Provide the [x, y] coordinate of the cell's center where the given text is located.  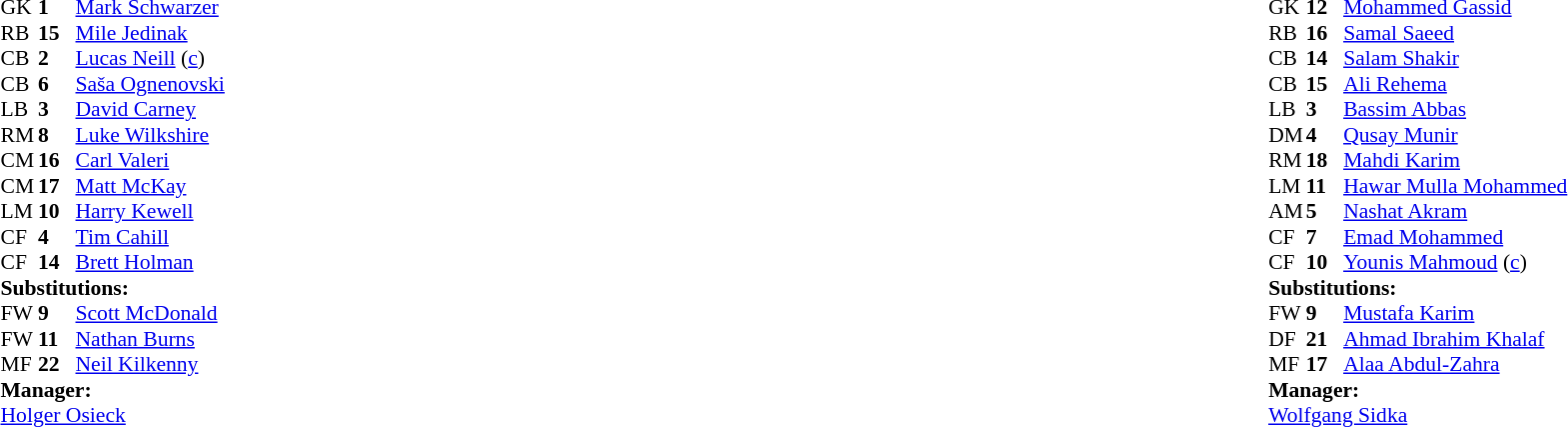
7 [1325, 237]
Samal Saeed [1455, 33]
Alaa Abdul-Zahra [1455, 365]
Tim Cahill [150, 237]
5 [1325, 211]
Mile Jedinak [150, 33]
Neil Kilkenny [150, 365]
Ali Rehema [1455, 84]
Saša Ognenovski [150, 84]
Ahmad Ibrahim Khalaf [1455, 339]
DF [1287, 339]
Nashat Akram [1455, 211]
Lucas Neill (c) [150, 59]
22 [57, 365]
David Carney [150, 109]
Scott McDonald [150, 313]
Qusay Munir [1455, 135]
Bassim Abbas [1455, 109]
Hawar Mulla Mohammed [1455, 186]
21 [1325, 339]
Mustafa Karim [1455, 313]
Carl Valeri [150, 161]
Younis Mahmoud (c) [1455, 263]
Matt McKay [150, 186]
18 [1325, 161]
6 [57, 84]
Harry Kewell [150, 211]
Brett Holman [150, 263]
DM [1287, 135]
Emad Mohammed [1455, 237]
8 [57, 135]
Mahdi Karim [1455, 161]
Salam Shakir [1455, 59]
AM [1287, 211]
2 [57, 59]
Luke Wilkshire [150, 135]
Nathan Burns [150, 339]
